Capture the cell that displays the provided text and extract its [X, Y] central coordinate. 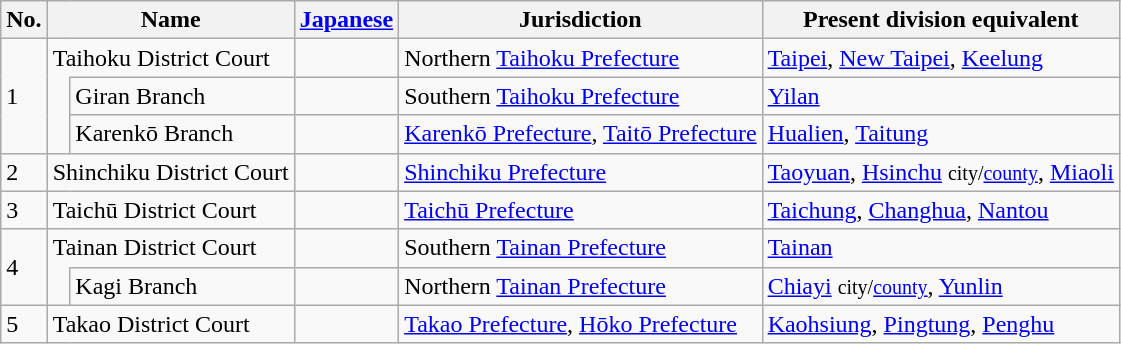
Hualien, Taitung [940, 134]
Yilan [940, 96]
Northern Tainan Prefecture [580, 286]
Karenkō Branch [182, 134]
Chiayi city/county, Yunlin [940, 286]
Jurisdiction [580, 20]
3 [24, 210]
Northern Taihoku Prefecture [580, 58]
Kaohsiung, Pingtung, Penghu [940, 324]
Takao District Court [170, 324]
Taichū District Court [170, 210]
Taoyuan, Hsinchu city/county, Miaoli [940, 172]
Tainan District Court [170, 248]
Southern Tainan Prefecture [580, 248]
1 [24, 96]
Takao Prefecture, Hōko Prefecture [580, 324]
Giran Branch [182, 96]
Present division equivalent [940, 20]
2 [24, 172]
5 [24, 324]
Taihoku District Court [170, 58]
Japanese [346, 20]
4 [24, 267]
Taichung, Changhua, Nantou [940, 210]
Shinchiku District Court [170, 172]
Taichū Prefecture [580, 210]
Tainan [940, 248]
Shinchiku Prefecture [580, 172]
Kagi Branch [182, 286]
Karenkō Prefecture, Taitō Prefecture [580, 134]
No. [24, 20]
Taipei, New Taipei, Keelung [940, 58]
Southern Taihoku Prefecture [580, 96]
Name [170, 20]
